Output the (x, y) coordinate of the center of the cell containing the given text.  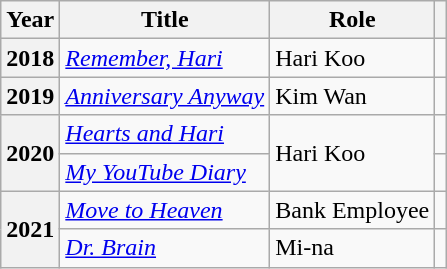
My YouTube Diary (165, 172)
Hearts and Hari (165, 134)
2019 (30, 96)
Remember, Hari (165, 58)
Year (30, 20)
Title (165, 20)
2021 (30, 229)
2018 (30, 58)
Anniversary Anyway (165, 96)
Dr. Brain (165, 248)
Move to Heaven (165, 210)
Mi-na (352, 248)
Role (352, 20)
2020 (30, 153)
Kim Wan (352, 96)
Bank Employee (352, 210)
